Find where the given text appears and provide that cell's center as (x, y) coordinate. 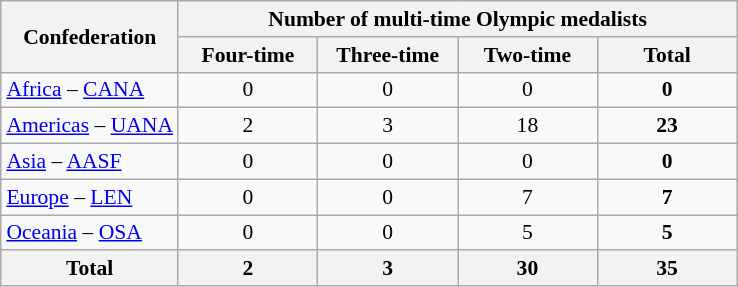
30 (528, 269)
Two-time (528, 55)
Four-time (248, 55)
Africa – CANA (90, 90)
Confederation (90, 36)
Asia – AASF (90, 162)
Oceania – OSA (90, 233)
Three-time (388, 55)
Number of multi-time Olympic medalists (458, 19)
Europe – LEN (90, 197)
23 (667, 126)
18 (528, 126)
35 (667, 269)
Americas – UANA (90, 126)
